Pinpoint the cell where the given text exists, returning its (X, Y) midpoint coordinate. 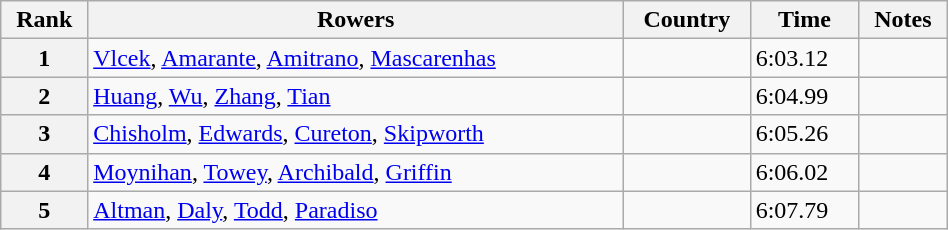
1 (44, 58)
Notes (904, 20)
6:06.02 (804, 172)
6:03.12 (804, 58)
5 (44, 210)
3 (44, 134)
Rank (44, 20)
Rowers (356, 20)
Time (804, 20)
Chisholm, Edwards, Cureton, Skipworth (356, 134)
Moynihan, Towey, Archibald, Griffin (356, 172)
Altman, Daly, Todd, Paradiso (356, 210)
6:05.26 (804, 134)
Vlcek, Amarante, Amitrano, Mascarenhas (356, 58)
2 (44, 96)
6:04.99 (804, 96)
Huang, Wu, Zhang, Tian (356, 96)
Country (688, 20)
4 (44, 172)
6:07.79 (804, 210)
